Locate the cell with the specified text and output its (x, y) center coordinate. 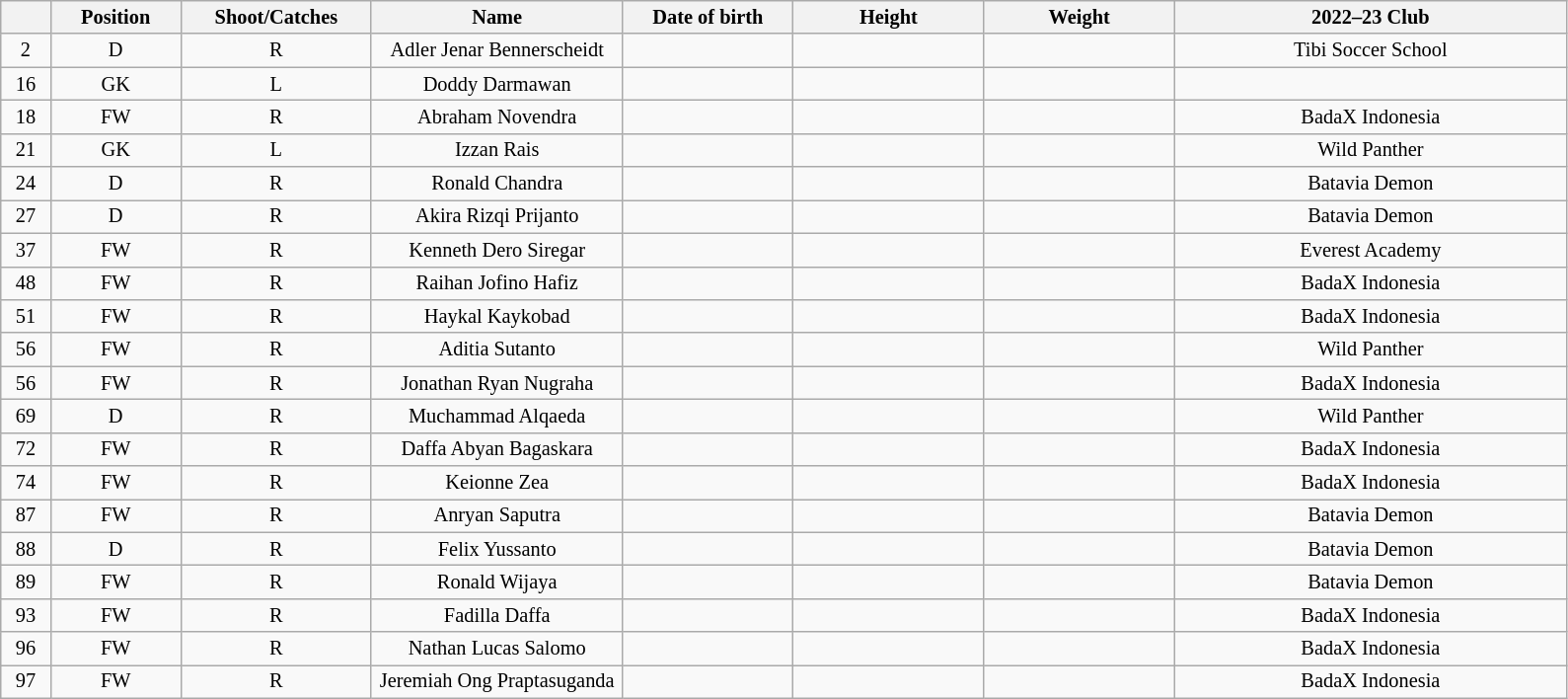
2 (26, 50)
Ronald Wijaya (496, 582)
Felix Yussanto (496, 549)
97 (26, 681)
Shoot/Catches (276, 17)
Haykal Kaykobad (496, 316)
69 (26, 416)
Abraham Novendra (496, 116)
Keionne Zea (496, 483)
Adler Jenar Bennerscheidt (496, 50)
Fadilla Daffa (496, 615)
72 (26, 449)
Nathan Lucas Salomo (496, 649)
Tibi Soccer School (1370, 50)
Date of birth (709, 17)
Akira Rizqi Prijanto (496, 216)
27 (26, 216)
89 (26, 582)
Kenneth Dero Siregar (496, 250)
Doddy Darmawan (496, 84)
24 (26, 184)
18 (26, 116)
21 (26, 150)
Anryan Saputra (496, 515)
Raihan Jofino Hafiz (496, 283)
74 (26, 483)
48 (26, 283)
Height (888, 17)
Weight (1080, 17)
2022–23 Club (1370, 17)
16 (26, 84)
Jeremiah Ong Praptasuganda (496, 681)
Aditia Sutanto (496, 349)
87 (26, 515)
Daffa Abyan Bagaskara (496, 449)
51 (26, 316)
Position (115, 17)
Name (496, 17)
Izzan Rais (496, 150)
Muchammad Alqaeda (496, 416)
Ronald Chandra (496, 184)
88 (26, 549)
93 (26, 615)
37 (26, 250)
Jonathan Ryan Nugraha (496, 383)
96 (26, 649)
Everest Academy (1370, 250)
